Locate the cell with the specified text and output its (x, y) center coordinate. 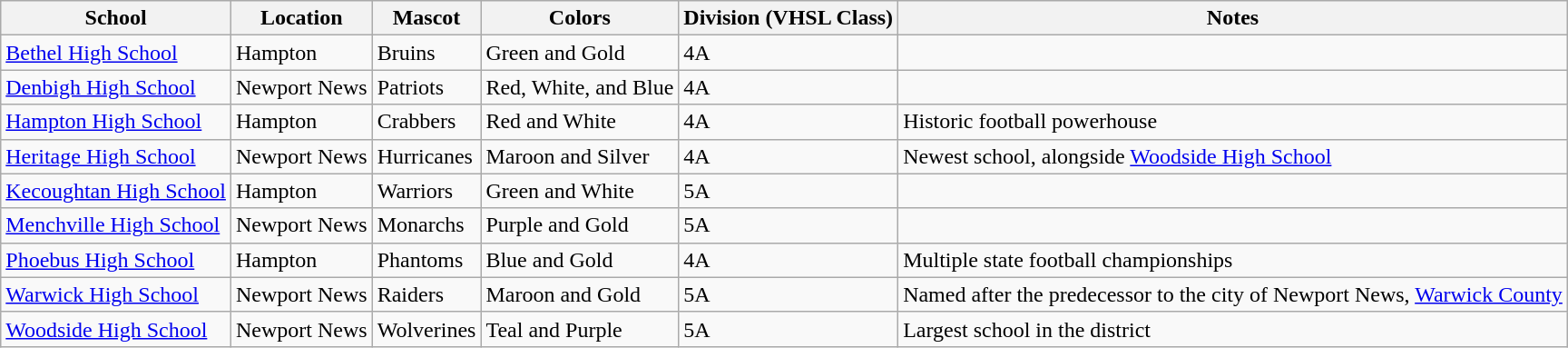
Wolverines (426, 329)
Colors (580, 18)
Woodside High School (116, 329)
Red, White, and Blue (580, 87)
Newest school, alongside Woodside High School (1233, 156)
Teal and Purple (580, 329)
Phantoms (426, 260)
Notes (1233, 18)
Hampton High School (116, 122)
Red and White (580, 122)
Denbigh High School (116, 87)
Blue and Gold (580, 260)
Green and Gold (580, 53)
Monarchs (426, 225)
Patriots (426, 87)
Hurricanes (426, 156)
Bethel High School (116, 53)
Green and White (580, 191)
Named after the predecessor to the city of Newport News, Warwick County (1233, 294)
Location (301, 18)
Maroon and Silver (580, 156)
Heritage High School (116, 156)
Largest school in the district (1233, 329)
Kecoughtan High School (116, 191)
Maroon and Gold (580, 294)
Menchville High School (116, 225)
Multiple state football championships (1233, 260)
Phoebus High School (116, 260)
Purple and Gold (580, 225)
Crabbers (426, 122)
School (116, 18)
Division (VHSL Class) (789, 18)
Warriors (426, 191)
Raiders (426, 294)
Bruins (426, 53)
Mascot (426, 18)
Historic football powerhouse (1233, 122)
Warwick High School (116, 294)
